Output the [x, y] coordinate of the center of the cell containing the given text.  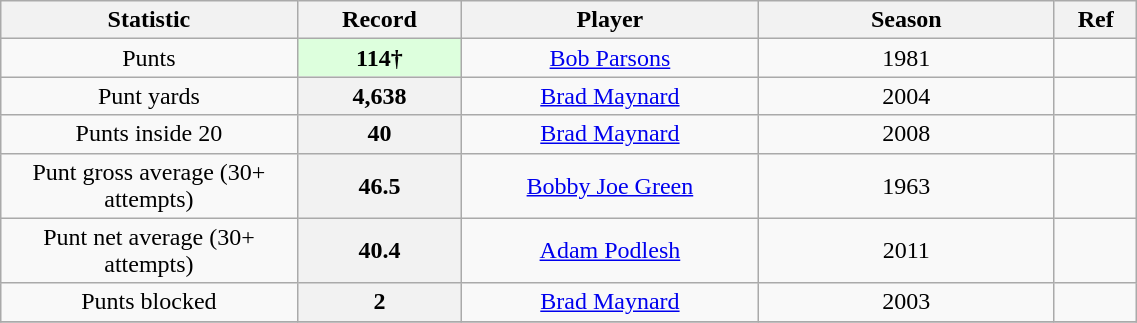
Punts [149, 58]
114† [380, 58]
Adam Podlesh [610, 250]
1963 [906, 186]
40.4 [380, 250]
Punt net average (30+ attempts) [149, 250]
Record [380, 20]
Season [906, 20]
2003 [906, 302]
1981 [906, 58]
2011 [906, 250]
2004 [906, 96]
Ref [1095, 20]
4,638 [380, 96]
Punt gross average (30+ attempts) [149, 186]
Punts inside 20 [149, 134]
Bobby Joe Green [610, 186]
Bob Parsons [610, 58]
2 [380, 302]
Player [610, 20]
Punt yards [149, 96]
40 [380, 134]
Punts blocked [149, 302]
2008 [906, 134]
46.5 [380, 186]
Statistic [149, 20]
